Determine the (X, Y) coordinate at the center of the cell enclosing the given text.  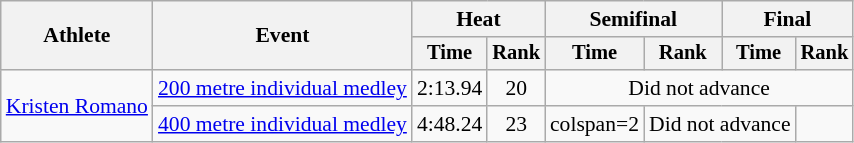
400 metre individual medley (282, 124)
200 metre individual medley (282, 88)
4:48.24 (450, 124)
Event (282, 36)
20 (516, 88)
2:13.94 (450, 88)
Heat (478, 19)
Kristen Romano (77, 106)
colspan=2 (594, 124)
23 (516, 124)
Athlete (77, 36)
Semifinal (634, 19)
Final (788, 19)
